Capture the cell that displays the provided text and extract its (x, y) central coordinate. 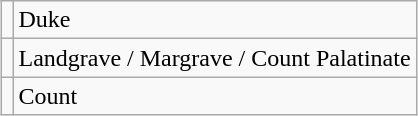
Landgrave / Margrave / Count Palatinate (214, 58)
Count (214, 96)
Duke (214, 20)
